Locate the cell with the specified text and output its [X, Y] center coordinate. 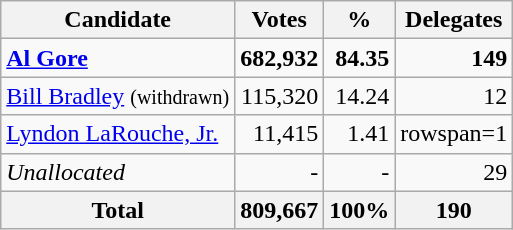
rowspan=1 [454, 134]
100% [360, 210]
682,932 [280, 58]
14.24 [360, 96]
Al Gore [118, 58]
Total [118, 210]
149 [454, 58]
Delegates [454, 20]
29 [454, 172]
Candidate [118, 20]
Bill Bradley (withdrawn) [118, 96]
115,320 [280, 96]
Unallocated [118, 172]
12 [454, 96]
% [360, 20]
190 [454, 210]
84.35 [360, 58]
809,667 [280, 210]
Votes [280, 20]
1.41 [360, 134]
Lyndon LaRouche, Jr. [118, 134]
11,415 [280, 134]
